Return [x, y] of the center of cell containing provided text 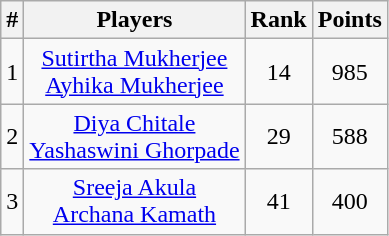
Players [134, 20]
# [12, 20]
Rank [278, 20]
Points [350, 20]
400 [350, 202]
985 [350, 72]
1 [12, 72]
14 [278, 72]
Sreeja AkulaArchana Kamath [134, 202]
Sutirtha MukherjeeAyhika Mukherjee [134, 72]
Diya ChitaleYashaswini Ghorpade [134, 136]
588 [350, 136]
3 [12, 202]
41 [278, 202]
29 [278, 136]
2 [12, 136]
